Identify which cell holds the provided text, then report its (X, Y) central coordinate. 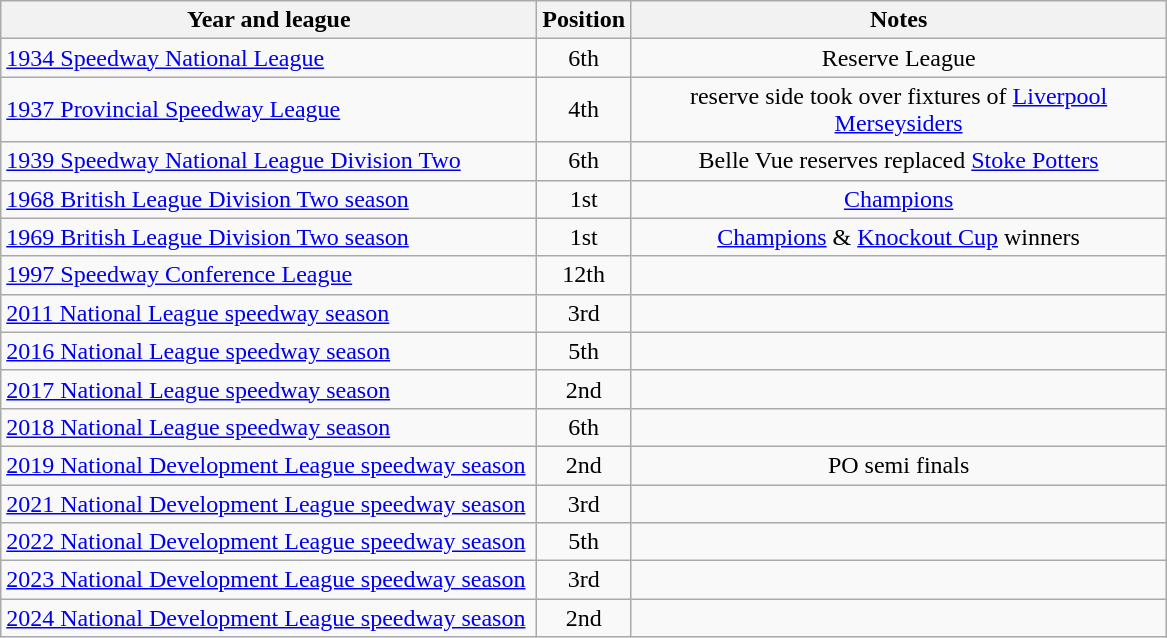
1939 Speedway National League Division Two (269, 161)
12th (584, 275)
PO semi finals (899, 465)
1934 Speedway National League (269, 58)
Belle Vue reserves replaced Stoke Potters (899, 161)
1969 British League Division Two season (269, 237)
Champions (899, 199)
2024 National Development League speedway season (269, 618)
1997 Speedway Conference League (269, 275)
reserve side took over fixtures of Liverpool Merseysiders (899, 110)
Position (584, 20)
2011 National League speedway season (269, 313)
1968 British League Division Two season (269, 199)
2017 National League speedway season (269, 389)
Year and league (269, 20)
Reserve League (899, 58)
2021 National Development League speedway season (269, 503)
Champions & Knockout Cup winners (899, 237)
4th (584, 110)
2016 National League speedway season (269, 351)
1937 Provincial Speedway League (269, 110)
2022 National Development League speedway season (269, 542)
2023 National Development League speedway season (269, 580)
Notes (899, 20)
2019 National Development League speedway season (269, 465)
2018 National League speedway season (269, 427)
